Find where the given text appears and provide that cell's center as [x, y] coordinate. 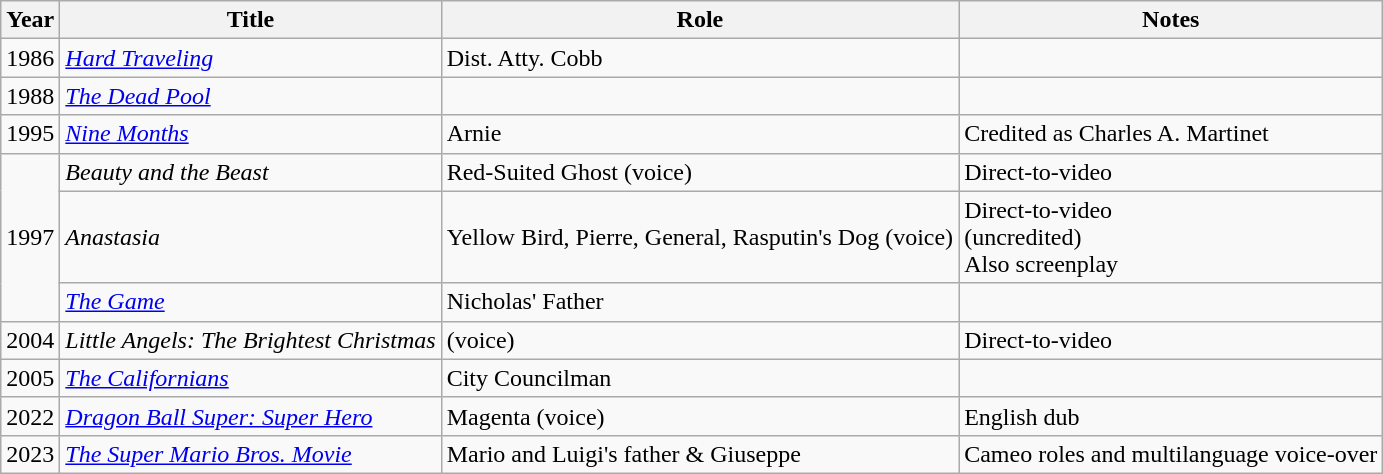
Little Angels: The Brightest Christmas [250, 340]
Nine Months [250, 134]
Beauty and the Beast [250, 172]
1988 [30, 96]
2005 [30, 378]
Hard Traveling [250, 58]
Dragon Ball Super: Super Hero [250, 416]
Credited as Charles A. Martinet [1171, 134]
Title [250, 20]
The Californians [250, 378]
1997 [30, 237]
(voice) [700, 340]
City Councilman [700, 378]
2023 [30, 454]
English dub [1171, 416]
Role [700, 20]
Direct-to-video (uncredited) Also screenplay [1171, 237]
Anastasia [250, 237]
2004 [30, 340]
Red-Suited Ghost (voice) [700, 172]
Nicholas' Father [700, 302]
Year [30, 20]
The Game [250, 302]
1986 [30, 58]
The Dead Pool [250, 96]
Yellow Bird, Pierre, General, Rasputin's Dog (voice) [700, 237]
1995 [30, 134]
Cameo roles and multilanguage voice-over [1171, 454]
Notes [1171, 20]
Mario and Luigi's father & Giuseppe [700, 454]
The Super Mario Bros. Movie [250, 454]
Arnie [700, 134]
2022 [30, 416]
Dist. Atty. Cobb [700, 58]
Magenta (voice) [700, 416]
